Scan for the cell matching the given text and deliver its [X, Y] coordinate at center. 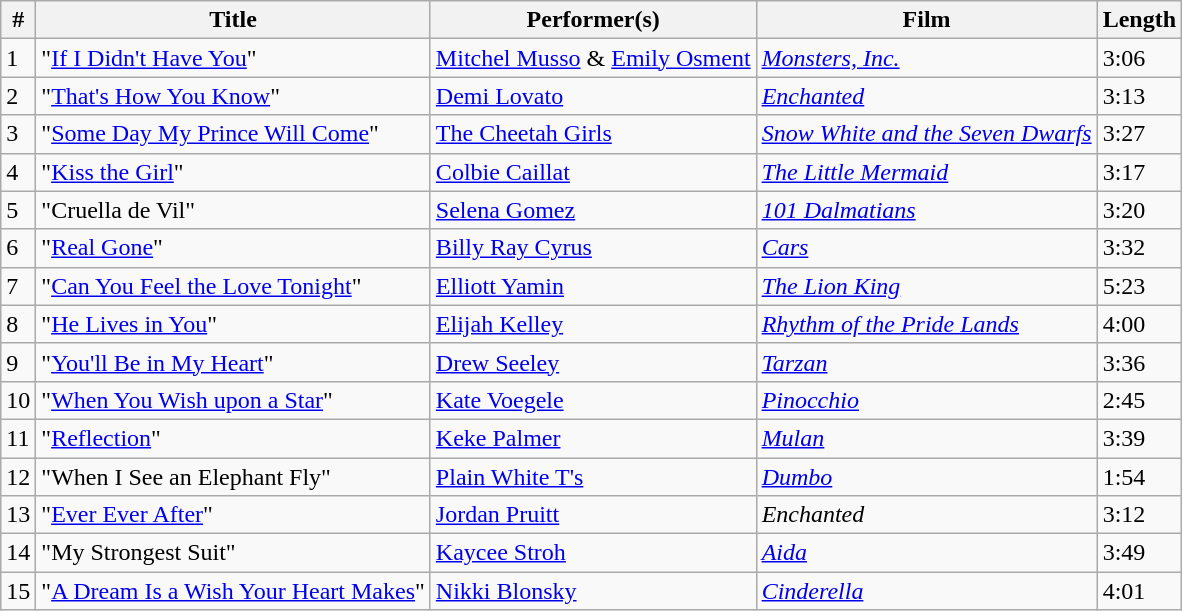
14 [18, 553]
Demi Lovato [593, 96]
Billy Ray Cyrus [593, 248]
Performer(s) [593, 20]
Title [234, 20]
"Real Gone" [234, 248]
3:27 [1139, 134]
Jordan Pruitt [593, 515]
10 [18, 400]
101 Dalmatians [926, 210]
Rhythm of the Pride Lands [926, 324]
Cinderella [926, 591]
1 [18, 58]
Kate Voegele [593, 400]
3:49 [1139, 553]
6 [18, 248]
15 [18, 591]
2 [18, 96]
"If I Didn't Have You" [234, 58]
The Cheetah Girls [593, 134]
Film [926, 20]
Aida [926, 553]
"You'll Be in My Heart" [234, 362]
3:12 [1139, 515]
4 [18, 172]
"When You Wish upon a Star" [234, 400]
Nikki Blonsky [593, 591]
"Some Day My Prince Will Come" [234, 134]
"Ever Ever After" [234, 515]
12 [18, 477]
3:06 [1139, 58]
Colbie Caillat [593, 172]
Elijah Kelley [593, 324]
Monsters, Inc. [926, 58]
3:36 [1139, 362]
2:45 [1139, 400]
5 [18, 210]
Elliott Yamin [593, 286]
13 [18, 515]
"Cruella de Vil" [234, 210]
Snow White and the Seven Dwarfs [926, 134]
Mulan [926, 438]
Plain White T's [593, 477]
"Kiss the Girl" [234, 172]
Dumbo [926, 477]
Keke Palmer [593, 438]
5:23 [1139, 286]
The Little Mermaid [926, 172]
Pinocchio [926, 400]
"Can You Feel the Love Tonight" [234, 286]
4:00 [1139, 324]
Mitchel Musso & Emily Osment [593, 58]
"When I See an Elephant Fly" [234, 477]
3:32 [1139, 248]
11 [18, 438]
1:54 [1139, 477]
3:13 [1139, 96]
9 [18, 362]
"A Dream Is a Wish Your Heart Makes" [234, 591]
3:20 [1139, 210]
3 [18, 134]
7 [18, 286]
Length [1139, 20]
"That's How You Know" [234, 96]
Selena Gomez [593, 210]
Cars [926, 248]
"My Strongest Suit" [234, 553]
8 [18, 324]
# [18, 20]
Tarzan [926, 362]
Drew Seeley [593, 362]
"He Lives in You" [234, 324]
4:01 [1139, 591]
The Lion King [926, 286]
3:17 [1139, 172]
3:39 [1139, 438]
Kaycee Stroh [593, 553]
"Reflection" [234, 438]
